Determine the [x, y] coordinate at the center of the cell enclosing the given text.  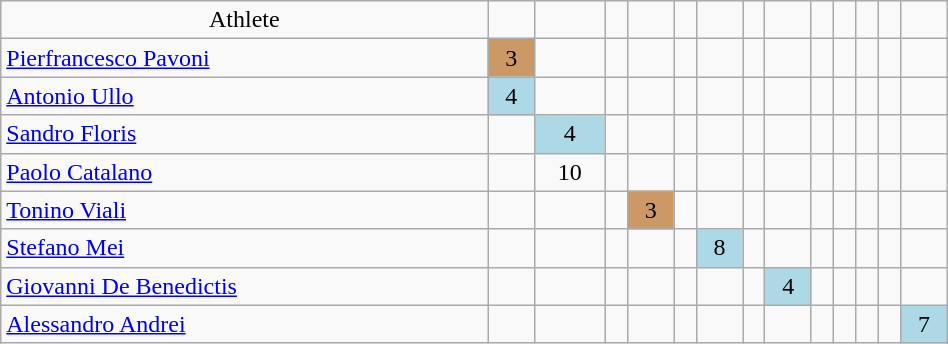
Antonio Ullo [244, 96]
Alessandro Andrei [244, 324]
Athlete [244, 20]
Sandro Floris [244, 134]
Giovanni De Benedictis [244, 286]
Stefano Mei [244, 248]
Paolo Catalano [244, 172]
10 [570, 172]
7 [924, 324]
Pierfrancesco Pavoni [244, 58]
8 [719, 248]
Tonino Viali [244, 210]
